Provide the (x, y) coordinate of the cell's center where the given text is located.  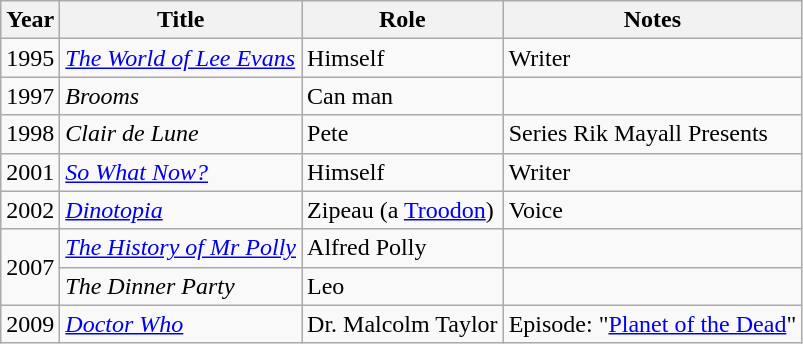
So What Now? (181, 172)
The World of Lee Evans (181, 58)
2007 (30, 267)
Episode: "Planet of the Dead" (652, 324)
The Dinner Party (181, 286)
Zipeau (a Troodon) (403, 210)
Notes (652, 20)
Clair de Lune (181, 134)
Can man (403, 96)
Voice (652, 210)
Title (181, 20)
Role (403, 20)
Doctor Who (181, 324)
Dr. Malcolm Taylor (403, 324)
Alfred Polly (403, 248)
1997 (30, 96)
Brooms (181, 96)
Leo (403, 286)
Pete (403, 134)
2001 (30, 172)
The History of Mr Polly (181, 248)
Dinotopia (181, 210)
2009 (30, 324)
Series Rik Mayall Presents (652, 134)
1995 (30, 58)
Year (30, 20)
1998 (30, 134)
2002 (30, 210)
